Scan for the cell matching the given text and deliver its [X, Y] coordinate at center. 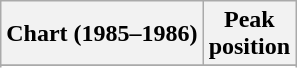
Peakposition [249, 34]
Chart (1985–1986) [102, 34]
